For the text-containing cell, return its midpoint in [x, y] coordinate format. 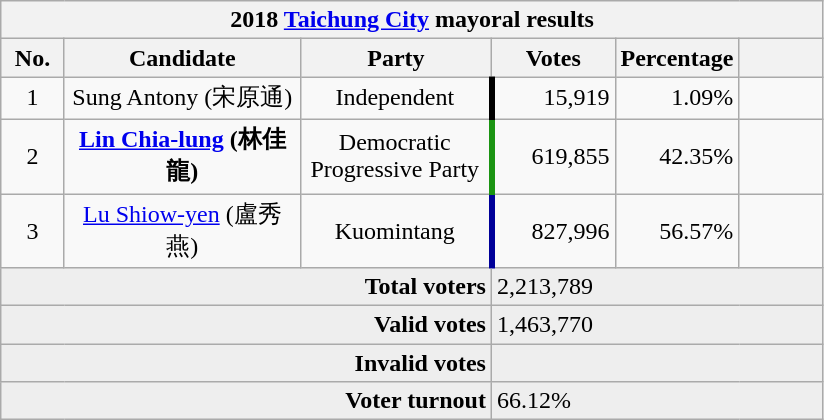
66.12% [657, 401]
2018 Taichung City mayoral results [412, 20]
42.35% [677, 156]
Democratic Progressive Party [396, 156]
15,919 [553, 98]
1,463,770 [657, 325]
Lin Chia-lung (林佳龍) [182, 156]
619,855 [553, 156]
Voter turnout [246, 401]
Votes [553, 58]
Lu Shiow-yen (盧秀燕) [182, 231]
Kuomintang [396, 231]
Valid votes [246, 325]
Candidate [182, 58]
2,213,789 [657, 287]
1 [33, 98]
Invalid votes [246, 363]
3 [33, 231]
Percentage [677, 58]
No. [33, 58]
Party [396, 58]
56.57% [677, 231]
Independent [396, 98]
827,996 [553, 231]
Sung Antony (宋原通) [182, 98]
Total voters [246, 287]
1.09% [677, 98]
2 [33, 156]
